Return [x, y] of the center of cell containing provided text 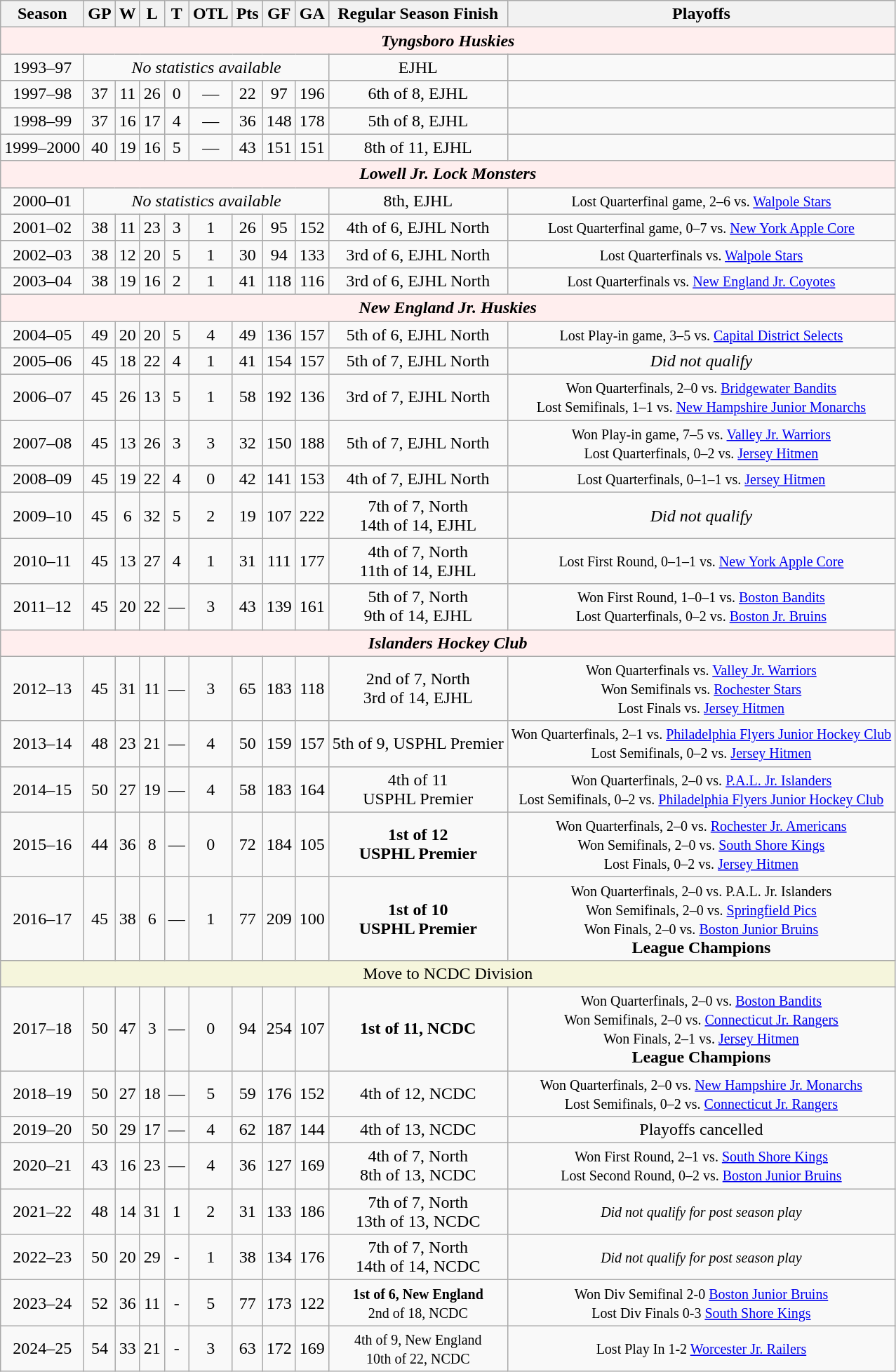
1st of 12 USPHL Premier [418, 844]
1st of 11, NCDC [418, 1029]
2017–18 [42, 1029]
OTL [210, 14]
148 [279, 121]
Playoffs cancelled [702, 1130]
Won Quarterfinals, 2–0 vs. P.A.L. Jr. IslandersLost Semifinals, 0–2 vs. Philadelphia Flyers Junior Hockey Club [702, 789]
GA [312, 14]
Lost First Round, 0–1–1 vs. New York Apple Core [702, 561]
116 [312, 281]
164 [312, 789]
1993–97 [42, 67]
2004–05 [42, 335]
209 [279, 918]
12 [128, 254]
2010–11 [42, 561]
Lost Play-in game, 3–5 vs. Capital District Selects [702, 335]
2006–07 [42, 397]
172 [279, 1349]
184 [279, 844]
EJHL [418, 67]
153 [312, 479]
2020–21 [42, 1166]
Won Quarterfinals, 2–0 vs. Bridgewater BanditsLost Semifinals, 1–1 vs. New Hampshire Junior Monarchs [702, 397]
Season [42, 14]
187 [279, 1130]
192 [279, 397]
127 [279, 1166]
40 [100, 147]
Lost Quarterfinals vs. New England Jr. Coyotes [702, 281]
188 [312, 444]
2015–16 [42, 844]
65 [247, 688]
Won Div Semifinal 2-0 Boston Junior BruinsLost Div Finals 0-3 South Shore Kings [702, 1303]
Pts [247, 14]
254 [279, 1029]
2014–15 [42, 789]
4th of 11 USPHL Premier [418, 789]
30 [247, 254]
100 [312, 918]
14 [128, 1211]
7th of 7, North14th of 14, NCDC [418, 1258]
T [177, 14]
W [128, 14]
33 [128, 1349]
2003–04 [42, 281]
Lowell Jr. Lock Monsters [448, 174]
5th of 6, EJHL North [418, 335]
L [152, 14]
141 [279, 479]
186 [312, 1211]
Lost Quarterfinal game, 0–7 vs. New York Apple Core [702, 227]
97 [279, 94]
4th of 9, New England10th of 22, NCDC [418, 1349]
4th of 7, North8th of 13, NCDC [418, 1166]
2009–10 [42, 515]
New England Jr. Huskies [448, 307]
105 [312, 844]
Won First Round, 2–1 vs. South Shore KingsLost Second Round, 0–2 vs. Boston Junior Bruins [702, 1166]
2022–23 [42, 1258]
7th of 7, North13th of 13, NCDC [418, 1211]
Move to NCDC Division [448, 973]
2013–14 [42, 744]
GF [279, 14]
Won Quarterfinals, 2–0 vs. Boston BanditsWon Semifinals, 2–0 vs. Connecticut Jr. RangersWon Finals, 2–1 vs. Jersey HitmenLeague Champions [702, 1029]
159 [279, 744]
Won First Round, 1–0–1 vs. Boston BanditsLost Quarterfinals, 0–2 vs. Boston Jr. Bruins [702, 606]
1st of 10 USPHL Premier [418, 918]
111 [279, 561]
5th of 8, EJHL [418, 121]
72 [247, 844]
4th of 12, NCDC [418, 1093]
173 [279, 1303]
7th of 7, North14th of 14, EJHL [418, 515]
154 [279, 361]
2016–17 [42, 918]
222 [312, 515]
42 [247, 479]
134 [279, 1258]
5th of 9, USPHL Premier [418, 744]
Playoffs [702, 14]
177 [312, 561]
59 [247, 1093]
196 [312, 94]
Tyngsboro Huskies [448, 41]
Regular Season Finish [418, 14]
144 [312, 1130]
2023–24 [42, 1303]
2021–22 [42, 1211]
GP [100, 14]
Lost Play In 1-2 Worcester Jr. Railers [702, 1349]
Lost Quarterfinal game, 2–6 vs. Walpole Stars [702, 201]
2024–25 [42, 1349]
178 [312, 121]
4th of 7, North11th of 14, EJHL [418, 561]
8 [152, 844]
6th of 8, EJHL [418, 94]
2007–08 [42, 444]
54 [100, 1349]
1st of 6, New England2nd of 18, NCDC [418, 1303]
Won Quarterfinals, 2–0 vs. New Hampshire Jr. MonarchsLost Semifinals, 0–2 vs. Connecticut Jr. Rangers [702, 1093]
Lost Quarterfinals, 0–1–1 vs. Jersey Hitmen [702, 479]
8th of 11, EJHL [418, 147]
47 [128, 1029]
2012–13 [42, 688]
2nd of 7, North3rd of 14, EJHL [418, 688]
1997–98 [42, 94]
2005–06 [42, 361]
4th of 6, EJHL North [418, 227]
Won Quarterfinals, 2–0 vs. P.A.L. Jr. IslandersWon Semifinals, 2–0 vs. Springfield PicsWon Finals, 2–0 vs. Boston Junior BruinsLeague Champions [702, 918]
2011–12 [42, 606]
95 [279, 227]
52 [100, 1303]
63 [247, 1349]
1998–99 [42, 121]
4th of 7, EJHL North [418, 479]
Won Quarterfinals, 2–0 vs. Rochester Jr. AmericansWon Semifinals, 2–0 vs. South Shore KingsLost Finals, 0–2 vs. Jersey Hitmen [702, 844]
8th, EJHL [418, 201]
3rd of 7, EJHL North [418, 397]
4th of 13, NCDC [418, 1130]
Lost Quarterfinals vs. Walpole Stars [702, 254]
139 [279, 606]
2008–09 [42, 479]
Won Quarterfinals, 2–1 vs. Philadelphia Flyers Junior Hockey ClubLost Semifinals, 0–2 vs. Jersey Hitmen [702, 744]
150 [279, 444]
2001–02 [42, 227]
62 [247, 1130]
2002–03 [42, 254]
1999–2000 [42, 147]
122 [312, 1303]
44 [100, 844]
Islanders Hockey Club [448, 643]
2000–01 [42, 201]
2019–20 [42, 1130]
2018–19 [42, 1093]
Won Play-in game, 7–5 vs. Valley Jr. WarriorsLost Quarterfinals, 0–2 vs. Jersey Hitmen [702, 444]
Won Quarterfinals vs. Valley Jr. WarriorsWon Semifinals vs. Rochester StarsLost Finals vs. Jersey Hitmen [702, 688]
5th of 7, North9th of 14, EJHL [418, 606]
161 [312, 606]
